Detect which cell encompasses the target text, then output its (x, y) center coordinate. 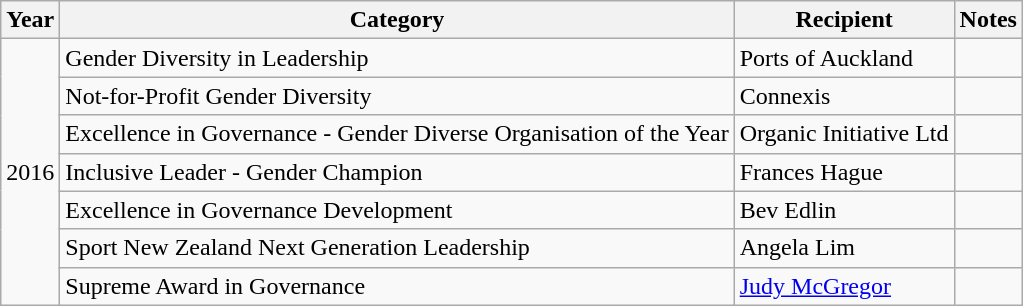
Excellence in Governance - Gender Diverse Organisation of the Year (397, 134)
Gender Diversity in Leadership (397, 58)
Not-for-Profit Gender Diversity (397, 96)
Recipient (844, 20)
Organic Initiative Ltd (844, 134)
Sport New Zealand Next Generation Leadership (397, 248)
Year (30, 20)
Bev Edlin (844, 210)
Excellence in Governance Development (397, 210)
Supreme Award in Governance (397, 286)
Category (397, 20)
Connexis (844, 96)
2016 (30, 172)
Judy McGregor (844, 286)
Angela Lim (844, 248)
Notes (988, 20)
Frances Hague (844, 172)
Inclusive Leader - Gender Champion (397, 172)
Ports of Auckland (844, 58)
